Extract the [x, y] coordinate from the center of the cell holding the provided text.  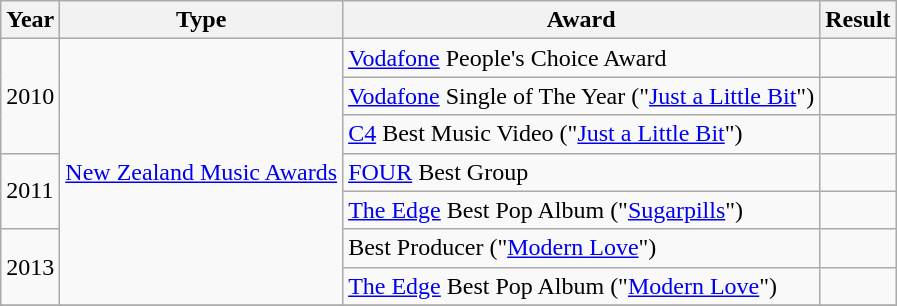
Year [30, 20]
2010 [30, 96]
Type [202, 20]
The Edge Best Pop Album ("Sugarpills") [582, 210]
C4 Best Music Video ("Just a Little Bit") [582, 134]
The Edge Best Pop Album ("Modern Love") [582, 286]
2013 [30, 267]
FOUR Best Group [582, 172]
New Zealand Music Awards [202, 172]
Result [858, 20]
Best Producer ("Modern Love") [582, 248]
2011 [30, 191]
Vodafone Single of The Year ("Just a Little Bit") [582, 96]
Award [582, 20]
Vodafone People's Choice Award [582, 58]
